For the text-containing cell, return its midpoint in [X, Y] coordinate format. 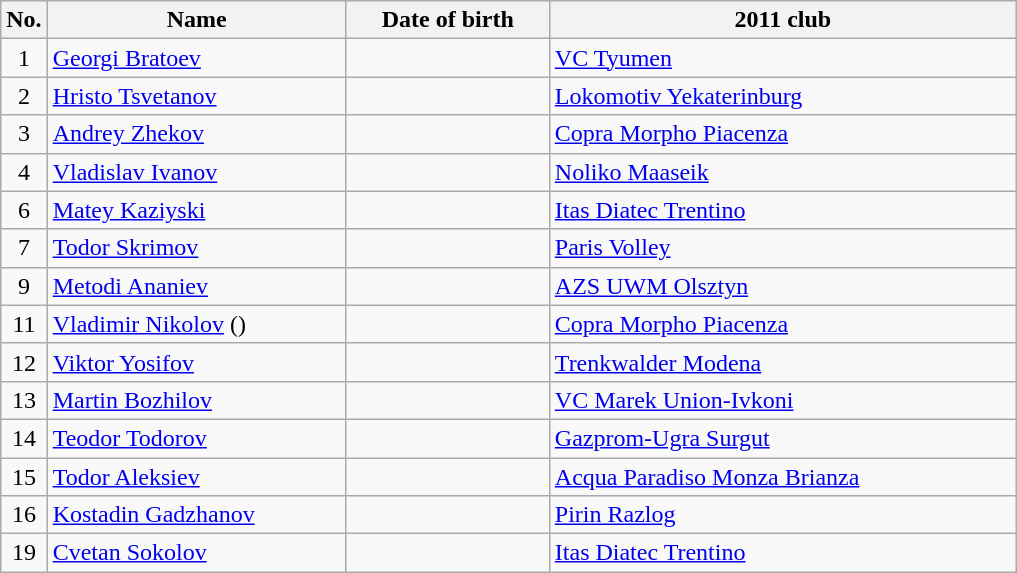
Noliko Maaseik [782, 172]
Viktor Yosifov [196, 362]
Martin Bozhilov [196, 400]
14 [24, 438]
15 [24, 477]
Kostadin Gadzhanov [196, 515]
Matey Kaziyski [196, 210]
Teodor Todorov [196, 438]
Vladimir Nikolov () [196, 324]
9 [24, 286]
11 [24, 324]
Gazprom-Ugra Surgut [782, 438]
Andrey Zhekov [196, 134]
2 [24, 96]
6 [24, 210]
12 [24, 362]
Metodi Ananiev [196, 286]
2011 club [782, 20]
Paris Volley [782, 248]
13 [24, 400]
VC Tyumen [782, 58]
Vladislav Ivanov [196, 172]
Acqua Paradiso Monza Brianza [782, 477]
3 [24, 134]
Pirin Razlog [782, 515]
Date of birth [448, 20]
Todor Skrimov [196, 248]
16 [24, 515]
7 [24, 248]
19 [24, 553]
Hristo Tsvetanov [196, 96]
Trenkwalder Modena [782, 362]
No. [24, 20]
AZS UWM Olsztyn [782, 286]
Todor Aleksiev [196, 477]
1 [24, 58]
4 [24, 172]
Cvetan Sokolov [196, 553]
VC Marek Union-Ivkoni [782, 400]
Name [196, 20]
Georgi Bratoev [196, 58]
Lokomotiv Yekaterinburg [782, 96]
